Find where the given text appears and provide that cell's center as (x, y) coordinate. 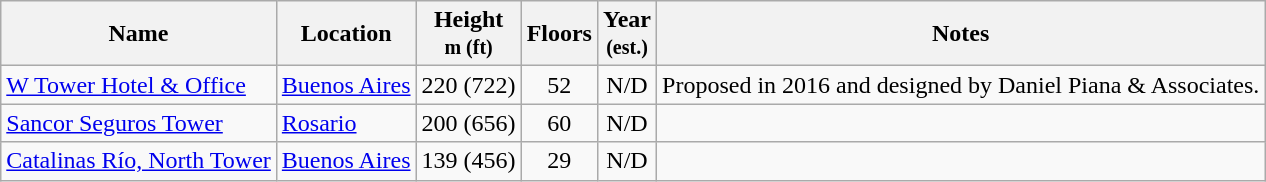
Catalinas Río, North Tower (139, 161)
Proposed in 2016 and designed by Daniel Piana & Associates. (961, 85)
139 (456) (468, 161)
Notes (961, 34)
29 (559, 161)
Year(est.) (626, 34)
52 (559, 85)
Sancor Seguros Tower (139, 123)
Location (346, 34)
Floors (559, 34)
Rosario (346, 123)
Name (139, 34)
220 (722) (468, 85)
60 (559, 123)
200 (656) (468, 123)
Heightm (ft) (468, 34)
W Tower Hotel & Office (139, 85)
